Provide the [X, Y] coordinate of the cell's center where the given text is located.  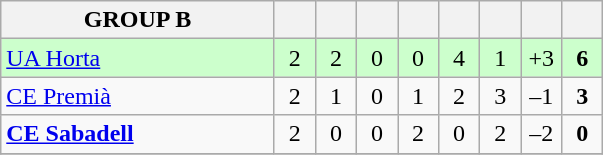
+3 [542, 58]
GROUP B [138, 20]
CE Sabadell [138, 134]
CE Premià [138, 96]
UA Horta [138, 58]
4 [460, 58]
–2 [542, 134]
6 [582, 58]
–1 [542, 96]
